Search for the cell housing the specified text and yield its (X, Y) center coordinate. 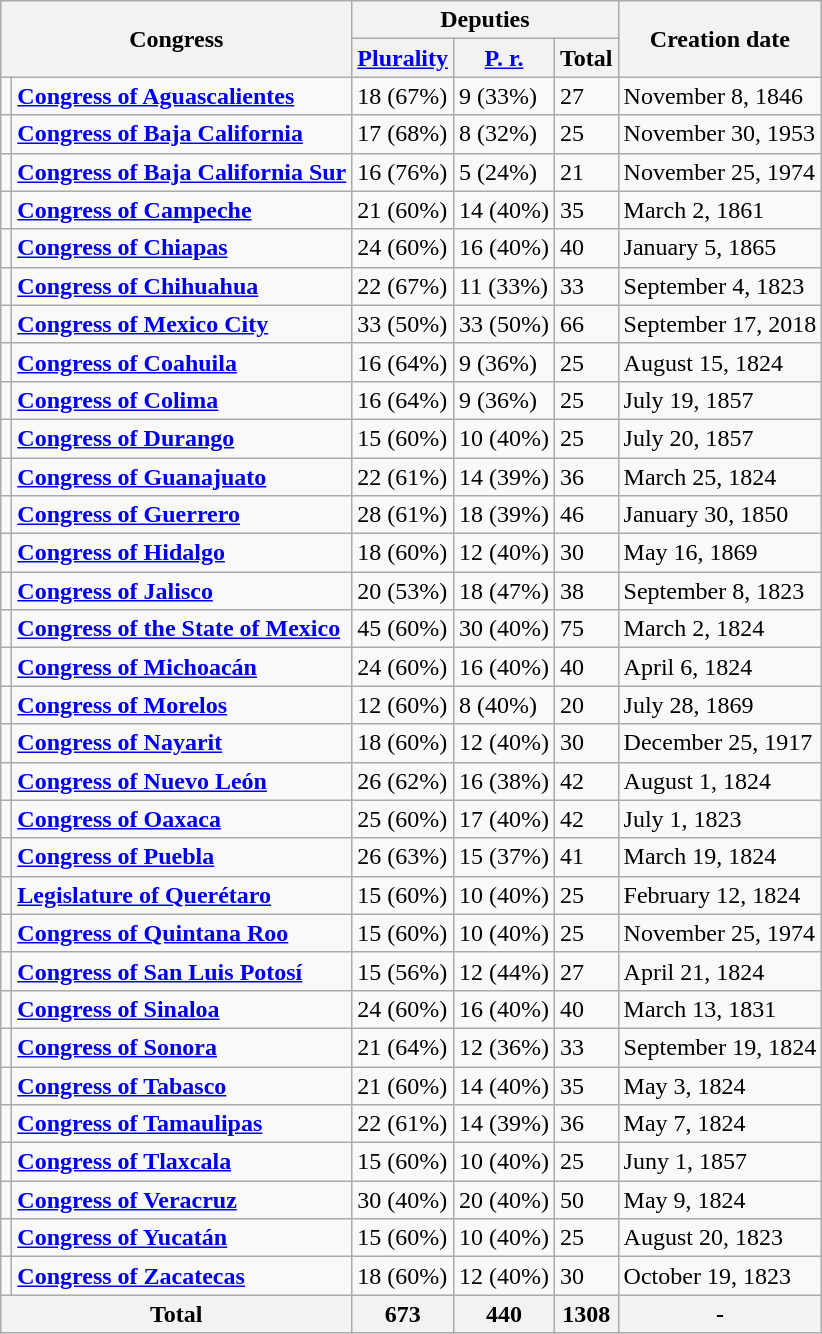
8 (32%) (504, 134)
Congress of Guanajuato (182, 477)
22 (67%) (403, 286)
20 (53%) (403, 591)
673 (403, 1314)
Congress of Chiapas (182, 248)
August 20, 1823 (720, 1238)
41 (587, 857)
January 30, 1850 (720, 515)
Congress of Aguascalientes (182, 96)
Congress of Mexico City (182, 324)
45 (60%) (403, 629)
Congress of Chihuahua (182, 286)
18 (39%) (504, 515)
12 (36%) (504, 1047)
16 (76%) (403, 172)
5 (24%) (504, 172)
66 (587, 324)
- (720, 1314)
August 15, 1824 (720, 362)
Congress of Quintana Roo (182, 933)
28 (61%) (403, 515)
Congress of Tlaxcala (182, 1162)
Juny 1, 1857 (720, 1162)
17 (68%) (403, 134)
May 7, 1824 (720, 1124)
12 (44%) (504, 971)
17 (40%) (504, 819)
11 (33%) (504, 286)
Creation date (720, 39)
Congress of Puebla (182, 857)
26 (63%) (403, 857)
September 4, 1823 (720, 286)
20 (40%) (504, 1200)
Congress of Nayarit (182, 743)
May 3, 1824 (720, 1085)
Congress of Oaxaca (182, 819)
March 19, 1824 (720, 857)
Congress of Guerrero (182, 515)
August 1, 1824 (720, 781)
Congress (176, 39)
75 (587, 629)
18 (47%) (504, 591)
26 (62%) (403, 781)
15 (56%) (403, 971)
May 16, 1869 (720, 553)
21 (64%) (403, 1047)
July 1, 1823 (720, 819)
18 (67%) (403, 96)
March 25, 1824 (720, 477)
Congress of the State of Mexico (182, 629)
21 (587, 172)
1308 (587, 1314)
8 (40%) (504, 705)
April 21, 1824 (720, 971)
Congress of Michoacán (182, 667)
Congress of Veracruz (182, 1200)
September 17, 2018 (720, 324)
Congress of Sonora (182, 1047)
Congress of Morelos (182, 705)
Congress of Durango (182, 438)
September 19, 1824 (720, 1047)
July 28, 1869 (720, 705)
Congress of Zacatecas (182, 1276)
Congress of Nuevo León (182, 781)
16 (38%) (504, 781)
October 19, 1823 (720, 1276)
March 2, 1824 (720, 629)
50 (587, 1200)
15 (37%) (504, 857)
440 (504, 1314)
Congress of Baja California Sur (182, 172)
Congress of Colima (182, 400)
Congress of Coahuila (182, 362)
Congress of Yucatán (182, 1238)
May 9, 1824 (720, 1200)
P. r. (504, 58)
Congress of Sinaloa (182, 1009)
20 (587, 705)
December 25, 1917 (720, 743)
July 19, 1857 (720, 400)
Congress of Jalisco (182, 591)
38 (587, 591)
Congress of San Luis Potosí (182, 971)
Congress of Hidalgo (182, 553)
July 20, 1857 (720, 438)
Congress of Tabasco (182, 1085)
46 (587, 515)
12 (60%) (403, 705)
Congress of Campeche (182, 210)
March 2, 1861 (720, 210)
9 (33%) (504, 96)
Legislature of Querétaro (182, 895)
January 5, 1865 (720, 248)
February 12, 1824 (720, 895)
Deputies (485, 20)
Plurality (403, 58)
25 (60%) (403, 819)
April 6, 1824 (720, 667)
March 13, 1831 (720, 1009)
Congress of Tamaulipas (182, 1124)
Congress of Baja California (182, 134)
September 8, 1823 (720, 591)
November 8, 1846 (720, 96)
November 30, 1953 (720, 134)
